Identify which cell holds the provided text, then report its (x, y) central coordinate. 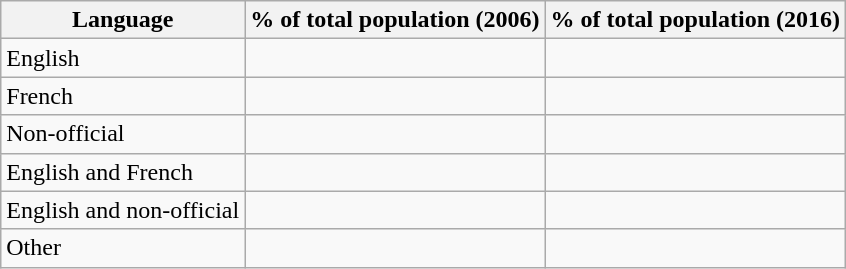
% of total population (2006) (395, 20)
English (123, 58)
% of total population (2016) (695, 20)
Non-official (123, 134)
Other (123, 248)
Language (123, 20)
English and non-official (123, 210)
French (123, 96)
English and French (123, 172)
